Find where the given text appears and provide that cell's center as (x, y) coordinate. 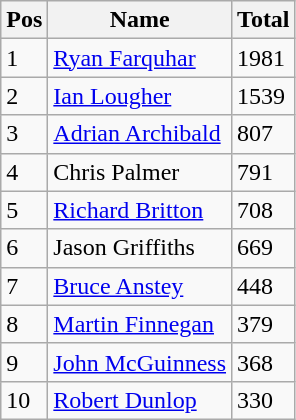
Martin Finnegan (140, 324)
Pos (24, 20)
Chris Palmer (140, 172)
368 (264, 362)
Jason Griffiths (140, 248)
6 (24, 248)
9 (24, 362)
330 (264, 400)
1981 (264, 58)
Adrian Archibald (140, 134)
5 (24, 210)
8 (24, 324)
Ryan Farquhar (140, 58)
379 (264, 324)
Richard Britton (140, 210)
Bruce Anstey (140, 286)
10 (24, 400)
Name (140, 20)
Robert Dunlop (140, 400)
7 (24, 286)
3 (24, 134)
1 (24, 58)
448 (264, 286)
791 (264, 172)
708 (264, 210)
Total (264, 20)
669 (264, 248)
1539 (264, 96)
John McGuinness (140, 362)
Ian Lougher (140, 96)
2 (24, 96)
807 (264, 134)
4 (24, 172)
